Extract the (X, Y) coordinate from the center of the cell holding the provided text.  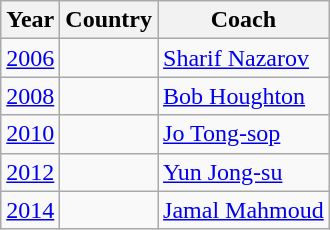
2008 (30, 96)
Bob Houghton (244, 96)
Coach (244, 20)
Country (109, 20)
2006 (30, 58)
2012 (30, 172)
Jo Tong-sop (244, 134)
2010 (30, 134)
Year (30, 20)
Sharif Nazarov (244, 58)
Jamal Mahmoud (244, 210)
2014 (30, 210)
Yun Jong-su (244, 172)
